Return [x, y] of the center of cell containing provided text 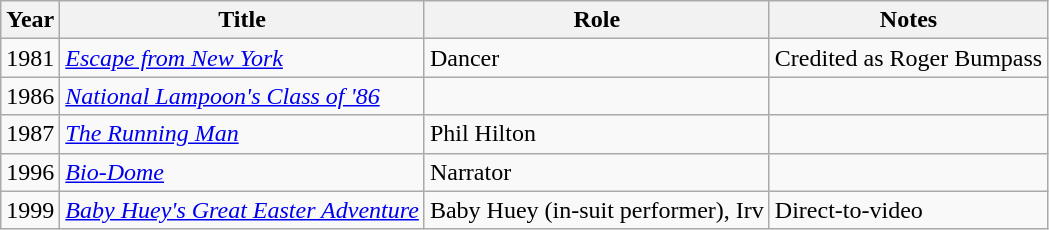
Phil Hilton [596, 134]
Title [242, 20]
Year [30, 20]
Baby Huey's Great Easter Adventure [242, 210]
Narrator [596, 172]
1986 [30, 96]
National Lampoon's Class of '86 [242, 96]
The Running Man [242, 134]
Escape from New York [242, 58]
Role [596, 20]
1996 [30, 172]
1981 [30, 58]
Baby Huey (in-suit performer), Irv [596, 210]
Dancer [596, 58]
1987 [30, 134]
1999 [30, 210]
Credited as Roger Bumpass [908, 58]
Bio-Dome [242, 172]
Notes [908, 20]
Direct-to-video [908, 210]
